From the cell containing the given text, extract its center point as (X, Y) coordinate. 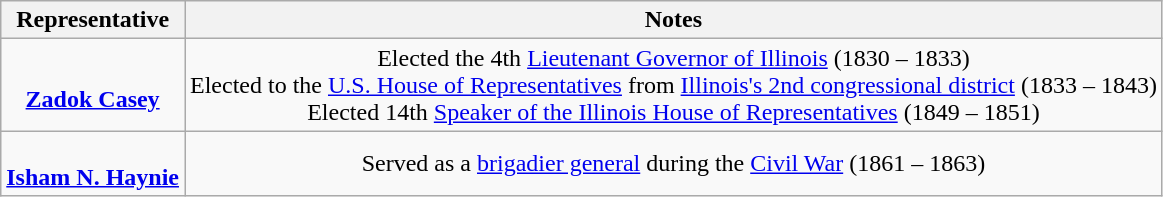
Representative (93, 20)
Notes (673, 20)
Zadok Casey (93, 85)
Isham N. Haynie (93, 164)
Served as a brigadier general during the Civil War (1861 – 1863) (673, 164)
